Scan for the cell matching the given text and deliver its (X, Y) coordinate at center. 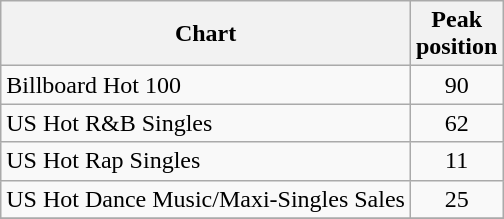
US Hot Dance Music/Maxi-Singles Sales (206, 199)
90 (456, 85)
US Hot Rap Singles (206, 161)
11 (456, 161)
25 (456, 199)
Chart (206, 34)
62 (456, 123)
Billboard Hot 100 (206, 85)
Peakposition (456, 34)
US Hot R&B Singles (206, 123)
